Scan for the cell matching the given text and deliver its (x, y) coordinate at center. 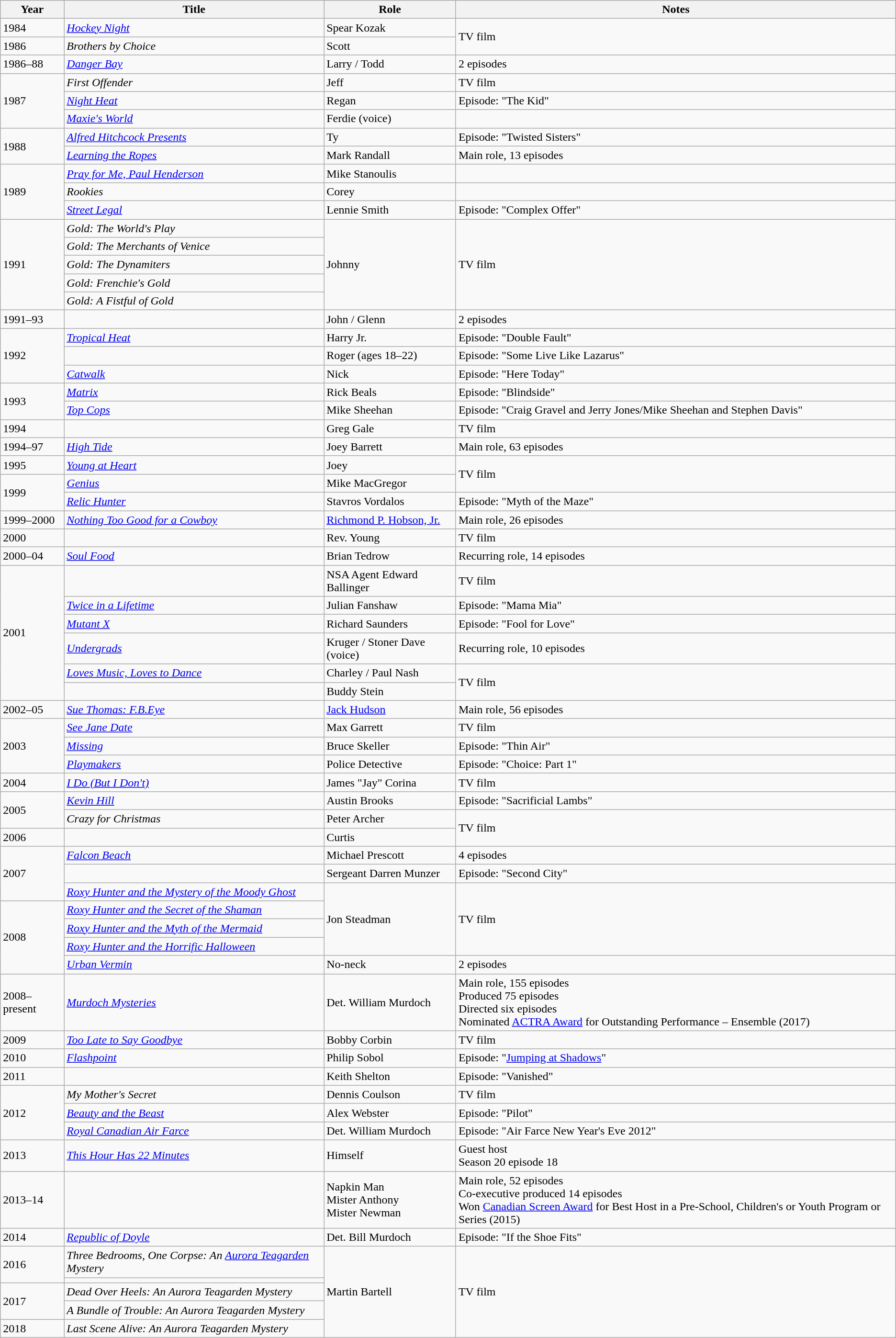
Recurring role, 14 episodes (676, 556)
Philip Sobol (390, 1058)
Corey (390, 191)
Rookies (194, 191)
Mark Randall (390, 155)
Episode: "Some Live Like Lazarus" (676, 356)
Recurring role, 10 episodes (676, 648)
Kruger / Stoner Dave (voice) (390, 648)
Episode: "Myth of the Maze" (676, 501)
Lennie Smith (390, 210)
1986–88 (33, 64)
2017 (33, 1301)
Loves Music, Loves to Dance (194, 673)
Tropical Heat (194, 337)
1987 (33, 101)
Peter Archer (390, 819)
Rev. Young (390, 538)
Ferdie (voice) (390, 119)
Jack Hudson (390, 709)
Det. Bill Murdoch (390, 1237)
Richmond P. Hobson, Jr. (390, 519)
Episode: "Here Today" (676, 374)
1993 (33, 401)
Mike Stanoulis (390, 173)
Charley / Paul Nash (390, 673)
Bobby Corbin (390, 1040)
2004 (33, 782)
Episode: "If the Shoe Fits" (676, 1237)
Johnny (390, 265)
Sue Thomas: F.B.Eye (194, 709)
Urban Vermin (194, 965)
Martin Bartell (390, 1292)
Ty (390, 137)
Max Garrett (390, 728)
Police Detective (390, 764)
Royal Canadian Air Farce (194, 1131)
Title (194, 10)
Episode: "Second City" (676, 874)
No-neck (390, 965)
1988 (33, 146)
Jon Steadman (390, 919)
Gold: The Merchants of Venice (194, 247)
Genius (194, 483)
Episode: "Air Farce New Year's Eve 2012" (676, 1131)
Roxy Hunter and the Mystery of the Moody Ghost (194, 892)
Street Legal (194, 210)
2005 (33, 810)
1992 (33, 356)
2009 (33, 1040)
Julian Fanshaw (390, 606)
Episode: "Mama Mia" (676, 606)
Episode: "Choice: Part 1" (676, 764)
Episode: "Complex Offer" (676, 210)
4 episodes (676, 855)
Year (33, 10)
1991–93 (33, 319)
Dennis Coulson (390, 1094)
Beauty and the Beast (194, 1113)
James "Jay" Corina (390, 782)
Roger (ages 18–22) (390, 356)
Top Cops (194, 410)
2012 (33, 1113)
1989 (33, 191)
Napkin ManMister AnthonyMister Newman (390, 1200)
Last Scene Alive: An Aurora Teagarden Mystery (194, 1328)
Joey Barrett (390, 447)
Mutant X (194, 624)
NSA Agent Edward Ballinger (390, 581)
Dead Over Heels: An Aurora Teagarden Mystery (194, 1292)
2013–14 (33, 1200)
1986 (33, 46)
Danger Bay (194, 64)
Matrix (194, 392)
See Jane Date (194, 728)
Episode: "Craig Gravel and Jerry Jones/Mike Sheehan and Stephen Davis" (676, 410)
Main role, 13 episodes (676, 155)
Mike Sheehan (390, 410)
2000–04 (33, 556)
Murdoch Mysteries (194, 1002)
Hockey Night (194, 28)
Austin Brooks (390, 800)
Missing (194, 746)
Main role, 63 episodes (676, 447)
Notes (676, 10)
Greg Gale (390, 428)
Gold: Frenchie's Gold (194, 283)
Brothers by Choice (194, 46)
Mike MacGregor (390, 483)
Twice in a Lifetime (194, 606)
Sergeant Darren Munzer (390, 874)
2011 (33, 1076)
John / Glenn (390, 319)
Keith Shelton (390, 1076)
Roxy Hunter and the Myth of the Mermaid (194, 928)
Nothing Too Good for a Cowboy (194, 519)
2001 (33, 633)
Catwalk (194, 374)
A Bundle of Trouble: An Aurora Teagarden Mystery (194, 1310)
2000 (33, 538)
Main role, 155 episodesProduced 75 episodesDirected six episodesNominated ACTRA Award for Outstanding Performance – Ensemble (2017) (676, 1002)
1991 (33, 265)
2018 (33, 1328)
Richard Saunders (390, 624)
Episode: "Vanished" (676, 1076)
Flashpoint (194, 1058)
Republic of Doyle (194, 1237)
Episode: "Thin Air" (676, 746)
Pray for Me, Paul Henderson (194, 173)
1995 (33, 465)
Episode: "Pilot" (676, 1113)
Episode: "Jumping at Shadows" (676, 1058)
Episode: "Blindside" (676, 392)
Soul Food (194, 556)
High Tide (194, 447)
My Mother's Secret (194, 1094)
Stavros Vordalos (390, 501)
Nick (390, 374)
Role (390, 10)
Roxy Hunter and the Horrific Halloween (194, 946)
Alfred Hitchcock Presents (194, 137)
Three Bedrooms, One Corpse: An Aurora Teagarden Mystery (194, 1262)
Joey (390, 465)
Bruce Skeller (390, 746)
1984 (33, 28)
Buddy Stein (390, 691)
Himself (390, 1156)
2002–05 (33, 709)
Main role, 56 episodes (676, 709)
2013 (33, 1156)
Main role, 26 episodes (676, 519)
Gold: A Fistful of Gold (194, 301)
Episode: "Twisted Sisters" (676, 137)
1994–97 (33, 447)
2006 (33, 837)
2014 (33, 1237)
Kevin Hill (194, 800)
Learning the Ropes (194, 155)
Too Late to Say Goodbye (194, 1040)
Alex Webster (390, 1113)
Rick Beals (390, 392)
Relic Hunter (194, 501)
This Hour Has 22 Minutes (194, 1156)
Gold: The World's Play (194, 228)
2003 (33, 746)
Episode: "Sacrificial Lambs" (676, 800)
Harry Jr. (390, 337)
Jeff (390, 82)
2008 (33, 937)
Michael Prescott (390, 855)
First Offender (194, 82)
Night Heat (194, 101)
Larry / Todd (390, 64)
Episode: "Fool for Love" (676, 624)
Scott (390, 46)
2010 (33, 1058)
Crazy for Christmas (194, 819)
1994 (33, 428)
1999 (33, 492)
Guest host Season 20 episode 18 (676, 1156)
Roxy Hunter and the Secret of the Shaman (194, 910)
Young at Heart (194, 465)
Falcon Beach (194, 855)
Episode: "The Kid" (676, 101)
1999–2000 (33, 519)
Playmakers (194, 764)
2007 (33, 874)
Episode: "Double Fault" (676, 337)
2016 (33, 1265)
Undergrads (194, 648)
Spear Kozak (390, 28)
Maxie's World (194, 119)
Curtis (390, 837)
Regan (390, 101)
I Do (But I Don't) (194, 782)
Gold: The Dynamiters (194, 265)
2008–present (33, 1002)
Brian Tedrow (390, 556)
